Determine the [x, y] coordinate at the center of the cell enclosing the given text.  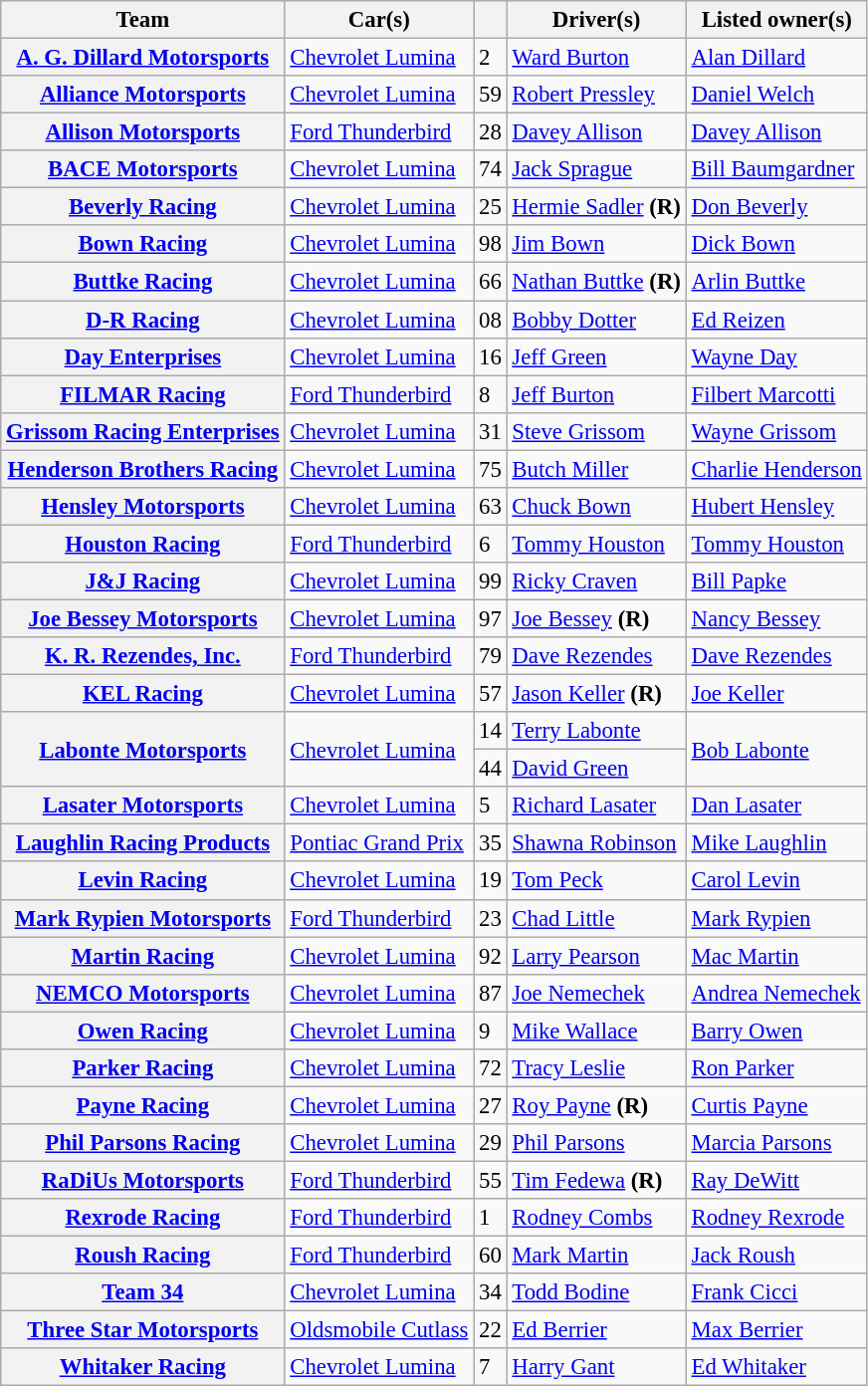
Mark Rypien [776, 918]
Carol Levin [776, 881]
Wayne Day [776, 356]
Alan Dillard [776, 58]
Chad Little [596, 918]
Oldsmobile Cutlass [379, 1330]
Joe Bessey Motorsports [143, 618]
60 [490, 1256]
Wayne Grissom [776, 431]
Frank Cicci [776, 1292]
Charlie Henderson [776, 469]
Tim Fedewa (R) [596, 1180]
Marcia Parsons [776, 1143]
28 [490, 132]
6 [490, 544]
Pontiac Grand Prix [379, 843]
Whitaker Racing [143, 1367]
D-R Racing [143, 320]
Lasater Motorsports [143, 806]
Nancy Bessey [776, 618]
Jack Roush [776, 1256]
14 [490, 731]
Phil Parsons Racing [143, 1143]
Barry Owen [776, 1031]
Butch Miller [596, 469]
Bown Racing [143, 244]
Bob Labonte [776, 749]
Don Beverly [776, 207]
Jeff Burton [596, 394]
Terry Labonte [596, 731]
Tracy Leslie [596, 1068]
79 [490, 656]
Hubert Hensley [776, 507]
Joe Nemechek [596, 993]
75 [490, 469]
23 [490, 918]
Levin Racing [143, 881]
Nathan Buttke (R) [596, 282]
Ricky Craven [596, 581]
Alliance Motorsports [143, 95]
Jason Keller (R) [596, 694]
Jack Sprague [596, 169]
55 [490, 1180]
Driver(s) [596, 20]
74 [490, 169]
Shawna Robinson [596, 843]
Ron Parker [776, 1068]
97 [490, 618]
66 [490, 282]
Mark Martin [596, 1256]
Listed owner(s) [776, 20]
KEL Racing [143, 694]
J&J Racing [143, 581]
Bill Papke [776, 581]
31 [490, 431]
Filbert Marcotti [776, 394]
Arlin Buttke [776, 282]
22 [490, 1330]
Beverly Racing [143, 207]
Daniel Welch [776, 95]
Joe Keller [776, 694]
BACE Motorsports [143, 169]
Mike Laughlin [776, 843]
Payne Racing [143, 1105]
5 [490, 806]
92 [490, 956]
Andrea Nemechek [776, 993]
59 [490, 95]
Rodney Rexrode [776, 1218]
72 [490, 1068]
99 [490, 581]
44 [490, 769]
98 [490, 244]
Laughlin Racing Products [143, 843]
Henderson Brothers Racing [143, 469]
8 [490, 394]
Parker Racing [143, 1068]
57 [490, 694]
Hensley Motorsports [143, 507]
Team [143, 20]
7 [490, 1367]
Ray DeWitt [776, 1180]
Bobby Dotter [596, 320]
2 [490, 58]
9 [490, 1031]
Houston Racing [143, 544]
Labonte Motorsports [143, 749]
Buttke Racing [143, 282]
Robert Pressley [596, 95]
Roush Racing [143, 1256]
Rexrode Racing [143, 1218]
NEMCO Motorsports [143, 993]
Rodney Combs [596, 1218]
Dick Bown [776, 244]
08 [490, 320]
David Green [596, 769]
Steve Grissom [596, 431]
Mac Martin [776, 956]
Chuck Bown [596, 507]
63 [490, 507]
1 [490, 1218]
Bill Baumgardner [776, 169]
Grissom Racing Enterprises [143, 431]
35 [490, 843]
Mike Wallace [596, 1031]
Ed Whitaker [776, 1367]
19 [490, 881]
A. G. Dillard Motorsports [143, 58]
Joe Bessey (R) [596, 618]
87 [490, 993]
Roy Payne (R) [596, 1105]
Jim Bown [596, 244]
34 [490, 1292]
Ed Berrier [596, 1330]
Curtis Payne [776, 1105]
Phil Parsons [596, 1143]
Dan Lasater [776, 806]
Allison Motorsports [143, 132]
27 [490, 1105]
Max Berrier [776, 1330]
Car(s) [379, 20]
Harry Gant [596, 1367]
Day Enterprises [143, 356]
Larry Pearson [596, 956]
Martin Racing [143, 956]
Tom Peck [596, 881]
Ward Burton [596, 58]
Mark Rypien Motorsports [143, 918]
Owen Racing [143, 1031]
Richard Lasater [596, 806]
FILMAR Racing [143, 394]
Team 34 [143, 1292]
25 [490, 207]
K. R. Rezendes, Inc. [143, 656]
Ed Reizen [776, 320]
29 [490, 1143]
RaDiUs Motorsports [143, 1180]
Todd Bodine [596, 1292]
Hermie Sadler (R) [596, 207]
16 [490, 356]
Jeff Green [596, 356]
Three Star Motorsports [143, 1330]
